Return (x, y) of the center of cell containing provided text 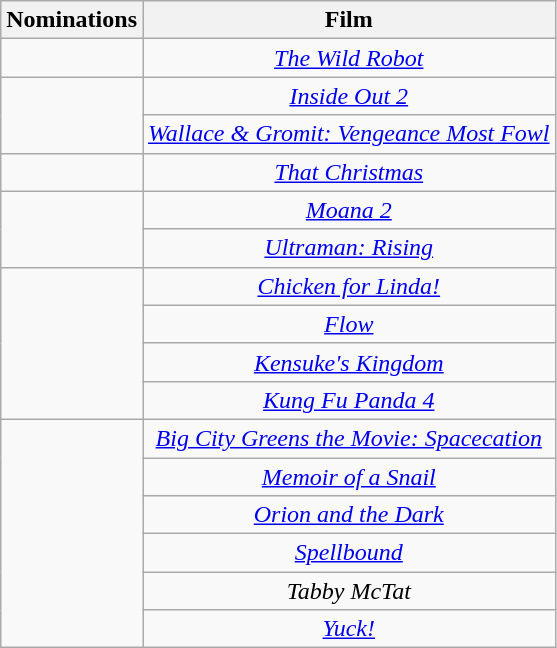
Moana 2 (348, 210)
That Christmas (348, 172)
The Wild Robot (348, 58)
Ultraman: Rising (348, 248)
Nominations (72, 20)
Flow (348, 324)
Orion and the Dark (348, 515)
Film (348, 20)
Kensuke's Kingdom (348, 362)
Spellbound (348, 553)
Inside Out 2 (348, 96)
Kung Fu Panda 4 (348, 400)
Chicken for Linda! (348, 286)
Wallace & Gromit: Vengeance Most Fowl (348, 134)
Memoir of a Snail (348, 477)
Big City Greens the Movie: Spacecation (348, 438)
Tabby McTat (348, 591)
Yuck! (348, 629)
